Find where the given text appears and provide that cell's center as [X, Y] coordinate. 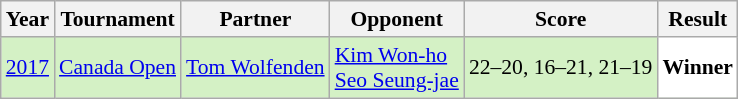
Score [561, 19]
Result [698, 19]
Opponent [397, 19]
22–20, 16–21, 21–19 [561, 68]
Tournament [118, 19]
Year [28, 19]
Kim Won-ho Seo Seung-jae [397, 68]
Tom Wolfenden [256, 68]
Partner [256, 19]
2017 [28, 68]
Winner [698, 68]
Canada Open [118, 68]
